For the text-containing cell, return its midpoint in (x, y) coordinate format. 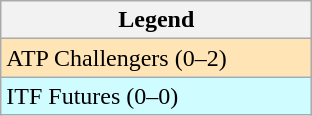
ITF Futures (0–0) (156, 96)
ATP Challengers (0–2) (156, 58)
Legend (156, 20)
